Extract the [X, Y] coordinate from the center of the cell holding the provided text.  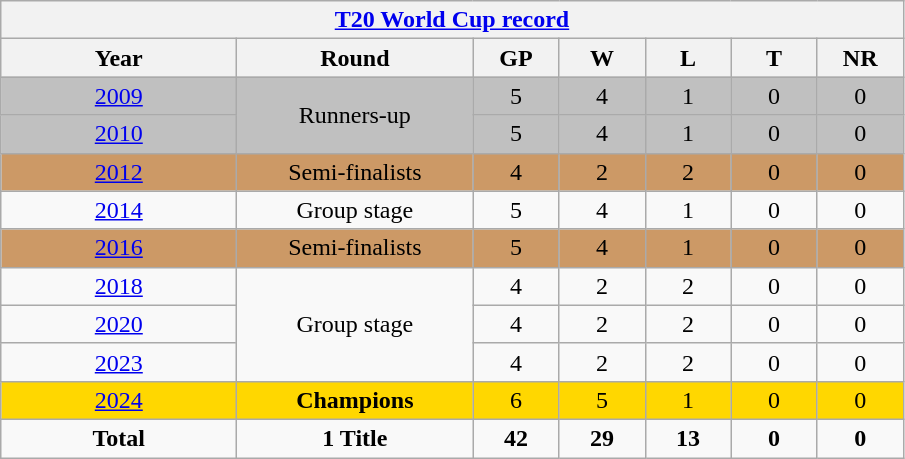
2023 [119, 362]
T20 World Cup record [452, 20]
Round [355, 58]
42 [516, 438]
W [602, 58]
13 [688, 438]
Total [119, 438]
Runners-up [355, 115]
2012 [119, 172]
GP [516, 58]
6 [516, 400]
1 Title [355, 438]
T [774, 58]
2018 [119, 286]
Champions [355, 400]
NR [860, 58]
2020 [119, 324]
2024 [119, 400]
2014 [119, 210]
2016 [119, 248]
2010 [119, 134]
2009 [119, 96]
L [688, 58]
29 [602, 438]
Year [119, 58]
